Pinpoint the cell where the given text exists, returning its [x, y] midpoint coordinate. 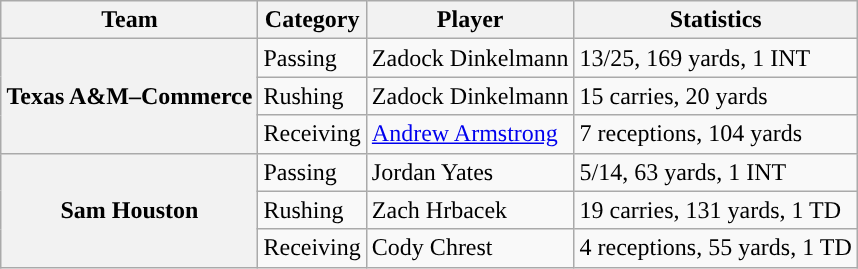
Jordan Yates [470, 172]
19 carries, 131 yards, 1 TD [716, 210]
Team [130, 20]
Cody Chrest [470, 248]
Category [312, 20]
Texas A&M–Commerce [130, 96]
5/14, 63 yards, 1 INT [716, 172]
Zach Hrbacek [470, 210]
Statistics [716, 20]
Player [470, 20]
Andrew Armstrong [470, 134]
15 carries, 20 yards [716, 96]
Sam Houston [130, 210]
7 receptions, 104 yards [716, 134]
13/25, 169 yards, 1 INT [716, 58]
4 receptions, 55 yards, 1 TD [716, 248]
